Scan for the cell matching the given text and deliver its [X, Y] coordinate at center. 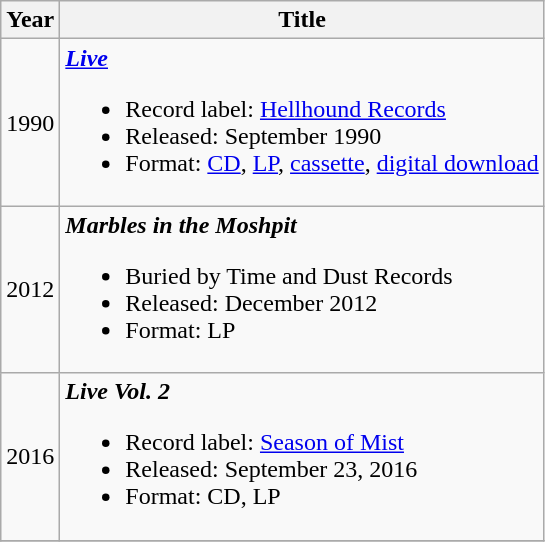
1990 [30, 122]
2016 [30, 456]
Year [30, 20]
Marbles in the MoshpitBuried by Time and Dust RecordsReleased: December 2012Format: LP [302, 290]
2012 [30, 290]
Live Vol. 2Record label: Season of MistReleased: September 23, 2016Format: CD, LP [302, 456]
Title [302, 20]
LiveRecord label: Hellhound RecordsReleased: September 1990Format: CD, LP, cassette, digital download [302, 122]
